Scan for the cell matching the given text and deliver its [x, y] coordinate at center. 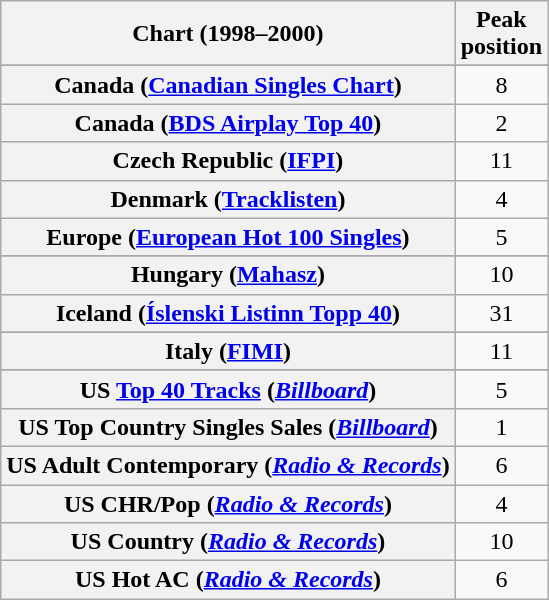
Canada (BDS Airplay Top 40) [228, 123]
US Adult Contemporary (Radio & Records) [228, 465]
US CHR/Pop (Radio & Records) [228, 503]
Denmark (Tracklisten) [228, 199]
US Country (Radio & Records) [228, 542]
Europe (European Hot 100 Singles) [228, 237]
8 [501, 85]
US Top Country Singles Sales (Billboard) [228, 427]
US Top 40 Tracks (Billboard) [228, 389]
Czech Republic (IFPI) [228, 161]
Peak position [501, 34]
Italy (FIMI) [228, 351]
1 [501, 427]
US Hot AC (Radio & Records) [228, 580]
Hungary (Mahasz) [228, 275]
31 [501, 313]
Canada (Canadian Singles Chart) [228, 85]
Iceland (Íslenski Listinn Topp 40) [228, 313]
Chart (1998–2000) [228, 34]
2 [501, 123]
